Identify which cell holds the provided text, then report its (x, y) central coordinate. 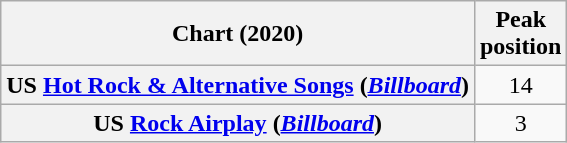
3 (520, 123)
Chart (2020) (238, 34)
14 (520, 85)
US Rock Airplay (Billboard) (238, 123)
US Hot Rock & Alternative Songs (Billboard) (238, 85)
Peakposition (520, 34)
